For the text-containing cell, return its midpoint in [x, y] coordinate format. 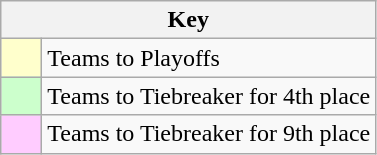
Teams to Playoffs [209, 58]
Key [188, 20]
Teams to Tiebreaker for 4th place [209, 96]
Teams to Tiebreaker for 9th place [209, 134]
